Search for the cell housing the specified text and yield its (X, Y) center coordinate. 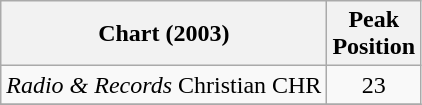
Radio & Records Christian CHR (164, 85)
Chart (2003) (164, 34)
23 (374, 85)
Peak Position (374, 34)
